Provide the [X, Y] coordinate of the cell's center where the given text is located.  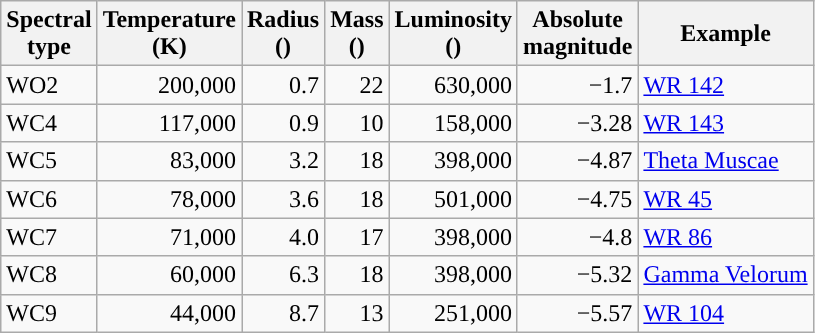
−1.7 [577, 85]
630,000 [453, 85]
WR 143 [726, 123]
83,000 [169, 161]
WO2 [49, 85]
−5.57 [577, 313]
6.3 [284, 275]
Gamma Velorum [726, 275]
−4.75 [577, 199]
Mass() [357, 34]
WC6 [49, 199]
17 [357, 237]
10 [357, 123]
3.2 [284, 161]
WC8 [49, 275]
13 [357, 313]
WC4 [49, 123]
WC7 [49, 237]
WR 45 [726, 199]
0.9 [284, 123]
WR 142 [726, 85]
−3.28 [577, 123]
Theta Muscae [726, 161]
−4.8 [577, 237]
WC9 [49, 313]
44,000 [169, 313]
117,000 [169, 123]
Temperature(K) [169, 34]
158,000 [453, 123]
WC5 [49, 161]
Example [726, 34]
3.6 [284, 199]
0.7 [284, 85]
4.0 [284, 237]
22 [357, 85]
71,000 [169, 237]
Radius() [284, 34]
Spectraltype [49, 34]
Luminosity() [453, 34]
−5.32 [577, 275]
−4.87 [577, 161]
251,000 [453, 313]
78,000 [169, 199]
WR 86 [726, 237]
501,000 [453, 199]
200,000 [169, 85]
WR 104 [726, 313]
Absolutemagnitude [577, 34]
8.7 [284, 313]
60,000 [169, 275]
